Output the (X, Y) coordinate of the center of the cell containing the given text.  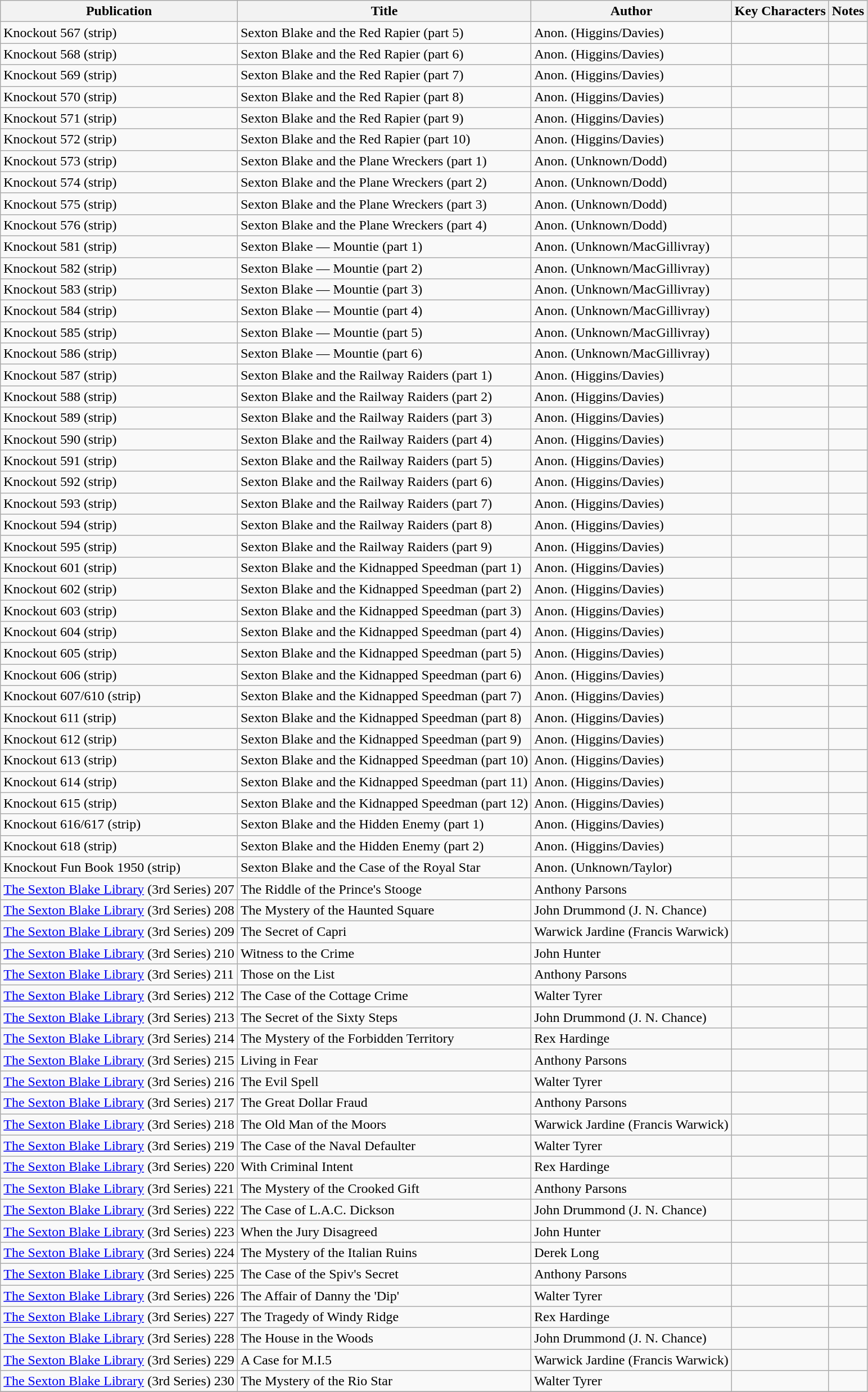
The Sexton Blake Library (3rd Series) 227 (119, 1317)
Witness to the Crime (384, 953)
Knockout 568 (strip) (119, 54)
Title (384, 11)
The Mystery of the Italian Ruins (384, 1253)
Knockout 618 (strip) (119, 846)
Anon. (Unknown/Taylor) (632, 867)
Sexton Blake and the Plane Wreckers (part 1) (384, 161)
Knockout 611 (strip) (119, 718)
The Sexton Blake Library (3rd Series) 216 (119, 1082)
Knockout 604 (strip) (119, 632)
The Sexton Blake Library (3rd Series) 209 (119, 931)
Knockout 605 (strip) (119, 654)
The Mystery of the Forbidden Territory (384, 1039)
With Criminal Intent (384, 1167)
Sexton Blake and the Kidnapped Speedman (part 3) (384, 610)
Sexton Blake and the Hidden Enemy (part 2) (384, 846)
Sexton Blake and the Railway Raiders (part 6) (384, 482)
Knockout 595 (strip) (119, 546)
Knockout 583 (strip) (119, 290)
The Sexton Blake Library (3rd Series) 214 (119, 1039)
Sexton Blake and the Plane Wreckers (part 3) (384, 204)
Sexton Blake and the Red Rapier (part 7) (384, 75)
The Case of L.A.C. Dickson (384, 1210)
The Sexton Blake Library (3rd Series) 215 (119, 1060)
Sexton Blake — Mountie (part 6) (384, 354)
Sexton Blake and the Red Rapier (part 9) (384, 118)
Knockout 593 (strip) (119, 503)
Author (632, 11)
Knockout 567 (strip) (119, 33)
The Sexton Blake Library (3rd Series) 210 (119, 953)
The Sexton Blake Library (3rd Series) 218 (119, 1124)
A Case for M.I.5 (384, 1360)
The House in the Woods (384, 1339)
The Sexton Blake Library (3rd Series) 230 (119, 1381)
The Sexton Blake Library (3rd Series) 217 (119, 1103)
The Case of the Spiv's Secret (384, 1274)
Knockout 589 (strip) (119, 418)
Sexton Blake and the Red Rapier (part 10) (384, 139)
Knockout 573 (strip) (119, 161)
Sexton Blake — Mountie (part 5) (384, 332)
Sexton Blake — Mountie (part 3) (384, 290)
Knockout 615 (strip) (119, 803)
Knockout 584 (strip) (119, 311)
Knockout 574 (strip) (119, 182)
Knockout 591 (strip) (119, 461)
The Sexton Blake Library (3rd Series) 222 (119, 1210)
The Sexton Blake Library (3rd Series) 213 (119, 1017)
Knockout 581 (strip) (119, 246)
Sexton Blake and the Railway Raiders (part 3) (384, 418)
Sexton Blake and the Kidnapped Speedman (part 7) (384, 696)
Knockout 592 (strip) (119, 482)
Sexton Blake and the Railway Raiders (part 8) (384, 525)
The Sexton Blake Library (3rd Series) 224 (119, 1253)
Knockout 606 (strip) (119, 675)
Sexton Blake and the Kidnapped Speedman (part 2) (384, 589)
Sexton Blake and the Kidnapped Speedman (part 4) (384, 632)
Sexton Blake and the Kidnapped Speedman (part 9) (384, 739)
The Great Dollar Fraud (384, 1103)
Living in Fear (384, 1060)
Knockout 614 (strip) (119, 782)
The Case of the Cottage Crime (384, 996)
Sexton Blake and the Hidden Enemy (part 1) (384, 825)
Knockout 590 (strip) (119, 439)
The Sexton Blake Library (3rd Series) 220 (119, 1167)
Sexton Blake and the Railway Raiders (part 5) (384, 461)
Sexton Blake and the Kidnapped Speedman (part 12) (384, 803)
Sexton Blake and the Red Rapier (part 5) (384, 33)
The Secret of the Sixty Steps (384, 1017)
The Sexton Blake Library (3rd Series) 221 (119, 1188)
Derek Long (632, 1253)
Knockout 570 (strip) (119, 97)
The Mystery of the Crooked Gift (384, 1188)
Knockout 588 (strip) (119, 397)
Sexton Blake and the Plane Wreckers (part 2) (384, 182)
Sexton Blake — Mountie (part 1) (384, 246)
Sexton Blake and the Railway Raiders (part 4) (384, 439)
Knockout 616/617 (strip) (119, 825)
Knockout 613 (strip) (119, 760)
The Sexton Blake Library (3rd Series) 211 (119, 975)
Sexton Blake and the Red Rapier (part 8) (384, 97)
The Sexton Blake Library (3rd Series) 229 (119, 1360)
Key Characters (780, 11)
Publication (119, 11)
Sexton Blake and the Railway Raiders (part 9) (384, 546)
Knockout 575 (strip) (119, 204)
Knockout Fun Book 1950 (strip) (119, 867)
Sexton Blake and the Kidnapped Speedman (part 11) (384, 782)
Knockout 586 (strip) (119, 354)
Sexton Blake and the Railway Raiders (part 2) (384, 397)
Knockout 582 (strip) (119, 268)
The Mystery of the Rio Star (384, 1381)
The Affair of Danny the 'Dip' (384, 1295)
The Sexton Blake Library (3rd Series) 223 (119, 1231)
Sexton Blake and the Railway Raiders (part 1) (384, 375)
Knockout 601 (strip) (119, 567)
The Riddle of the Prince's Stooge (384, 889)
The Sexton Blake Library (3rd Series) 225 (119, 1274)
The Old Man of the Moors (384, 1124)
The Sexton Blake Library (3rd Series) 207 (119, 889)
Knockout 612 (strip) (119, 739)
Sexton Blake and the Kidnapped Speedman (part 10) (384, 760)
Knockout 607/610 (strip) (119, 696)
Knockout 603 (strip) (119, 610)
Sexton Blake and the Kidnapped Speedman (part 6) (384, 675)
The Sexton Blake Library (3rd Series) 226 (119, 1295)
Sexton Blake and the Kidnapped Speedman (part 8) (384, 718)
Sexton Blake and the Case of the Royal Star (384, 867)
The Sexton Blake Library (3rd Series) 208 (119, 910)
The Sexton Blake Library (3rd Series) 228 (119, 1339)
Sexton Blake — Mountie (part 2) (384, 268)
Knockout 587 (strip) (119, 375)
The Tragedy of Windy Ridge (384, 1317)
The Sexton Blake Library (3rd Series) 212 (119, 996)
Knockout 569 (strip) (119, 75)
Those on the List (384, 975)
Sexton Blake and the Kidnapped Speedman (part 1) (384, 567)
Knockout 585 (strip) (119, 332)
Sexton Blake and the Railway Raiders (part 7) (384, 503)
Knockout 602 (strip) (119, 589)
The Mystery of the Haunted Square (384, 910)
Knockout 576 (strip) (119, 225)
Knockout 572 (strip) (119, 139)
The Sexton Blake Library (3rd Series) 219 (119, 1146)
Sexton Blake and the Plane Wreckers (part 4) (384, 225)
The Case of the Naval Defaulter (384, 1146)
Knockout 594 (strip) (119, 525)
Sexton Blake — Mountie (part 4) (384, 311)
Notes (848, 11)
Sexton Blake and the Kidnapped Speedman (part 5) (384, 654)
The Secret of Capri (384, 931)
Sexton Blake and the Red Rapier (part 6) (384, 54)
The Evil Spell (384, 1082)
Knockout 571 (strip) (119, 118)
When the Jury Disagreed (384, 1231)
